Scan for the cell matching the given text and deliver its (x, y) coordinate at center. 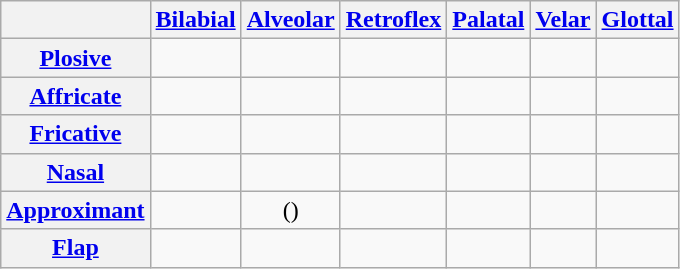
Palatal (488, 20)
Alveolar (290, 20)
Plosive (76, 58)
Bilabial (196, 20)
Approximant (76, 210)
Fricative (76, 134)
Nasal (76, 172)
Glottal (638, 20)
Retroflex (394, 20)
() (290, 210)
Flap (76, 248)
Affricate (76, 96)
Velar (563, 20)
